Output the (x, y) coordinate of the center of the cell containing the given text.  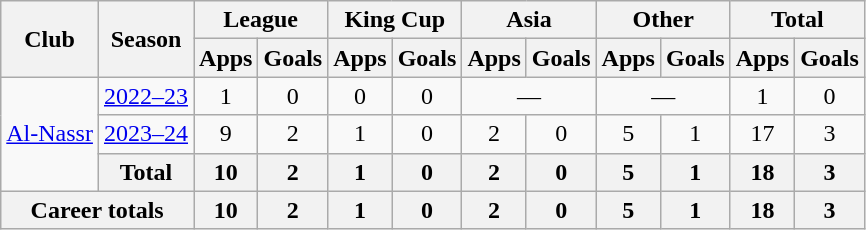
17 (762, 134)
Al-Nassr (50, 134)
League (261, 20)
9 (226, 134)
2023–24 (146, 134)
Club (50, 39)
Other (663, 20)
2022–23 (146, 96)
King Cup (395, 20)
Career totals (98, 210)
Season (146, 39)
Asia (529, 20)
